Return the (x, y) coordinate for the center point of the cell that contains the specified text.  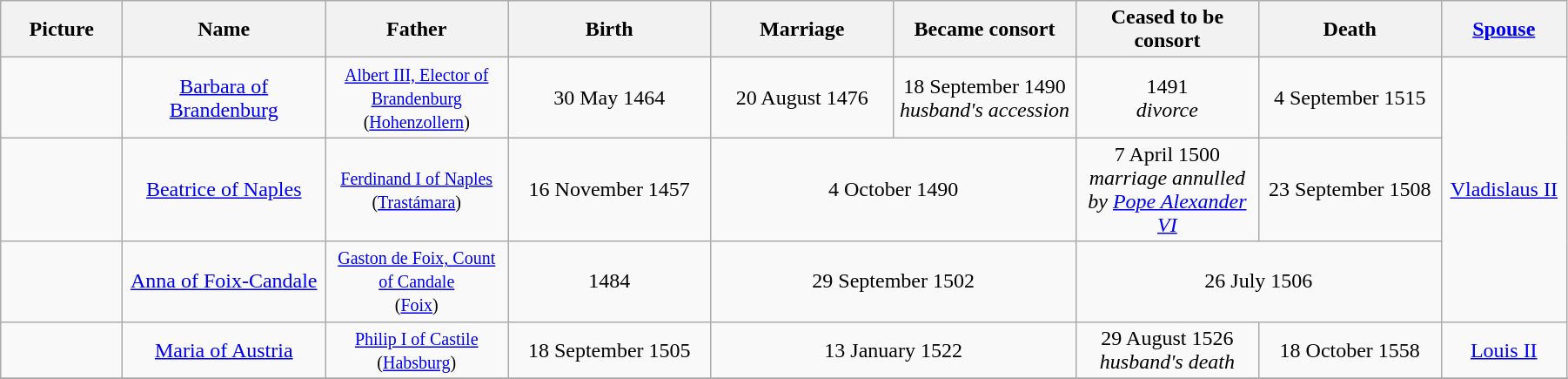
13 January 1522 (894, 350)
Beatrice of Naples (224, 190)
Philip I of Castile(Habsburg) (417, 350)
30 May 1464 (609, 98)
29 August 1526husband's death (1167, 350)
4 September 1515 (1350, 98)
29 September 1502 (894, 281)
Albert III, Elector of Brandenburg(Hohenzollern) (417, 98)
1484 (609, 281)
Marriage (802, 30)
4 October 1490 (894, 190)
Anna of Foix-Candale (224, 281)
Maria of Austria (224, 350)
7 April 1500marriage annulled by Pope Alexander VI (1167, 190)
18 October 1558 (1350, 350)
Name (224, 30)
Birth (609, 30)
Gaston de Foix, Count of Candale(Foix) (417, 281)
16 November 1457 (609, 190)
Death (1350, 30)
Picture (62, 30)
20 August 1476 (802, 98)
26 July 1506 (1258, 281)
18 September 1490husband's accession (985, 98)
18 September 1505 (609, 350)
Vladislaus II (1504, 190)
Ferdinand I of Naples(Trastámara) (417, 190)
23 September 1508 (1350, 190)
Spouse (1504, 30)
Barbara of Brandenburg (224, 98)
1491divorce (1167, 98)
Became consort (985, 30)
Ceased to be consort (1167, 30)
Father (417, 30)
Louis II (1504, 350)
